Locate the cell with the specified text and output its (X, Y) center coordinate. 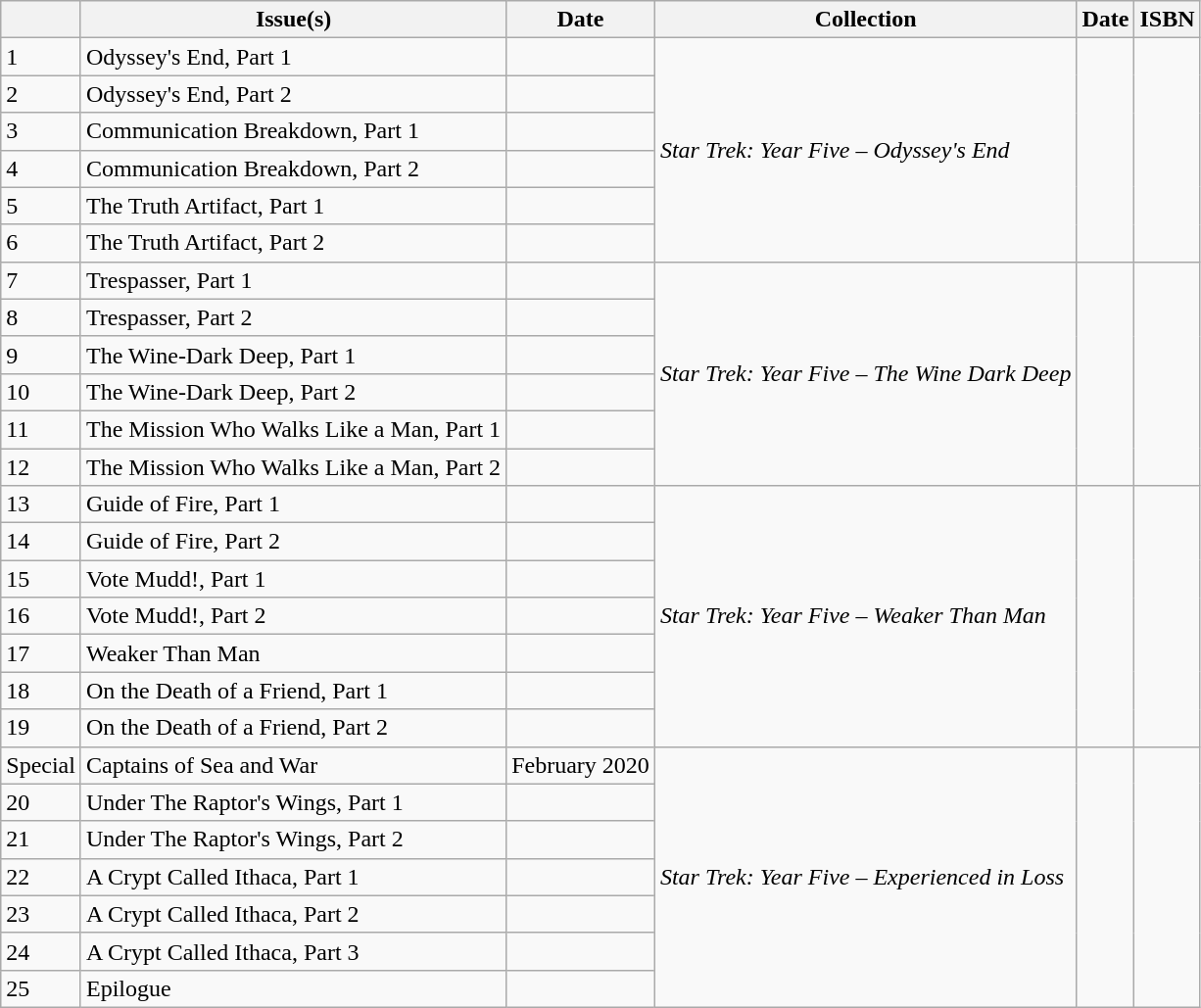
Odyssey's End, Part 1 (293, 57)
22 (41, 877)
25 (41, 988)
On the Death of a Friend, Part 1 (293, 691)
The Mission Who Walks Like a Man, Part 1 (293, 429)
ISBN (1168, 20)
Star Trek: Year Five – Weaker Than Man (866, 616)
Trespasser, Part 2 (293, 317)
Odyssey's End, Part 2 (293, 94)
The Wine-Dark Deep, Part 1 (293, 355)
7 (41, 280)
The Mission Who Walks Like a Man, Part 2 (293, 467)
Under The Raptor's Wings, Part 2 (293, 840)
3 (41, 131)
Star Trek: Year Five – The Wine Dark Deep (866, 373)
9 (41, 355)
Epilogue (293, 988)
Collection (866, 20)
11 (41, 429)
Special (41, 765)
5 (41, 206)
8 (41, 317)
Captains of Sea and War (293, 765)
16 (41, 616)
Trespasser, Part 1 (293, 280)
21 (41, 840)
Star Trek: Year Five – Odyssey's End (866, 150)
6 (41, 243)
Under The Raptor's Wings, Part 1 (293, 802)
13 (41, 504)
Star Trek: Year Five – Experienced in Loss (866, 877)
24 (41, 951)
10 (41, 392)
18 (41, 691)
Issue(s) (293, 20)
12 (41, 467)
Communication Breakdown, Part 2 (293, 168)
17 (41, 653)
The Truth Artifact, Part 1 (293, 206)
19 (41, 728)
4 (41, 168)
Guide of Fire, Part 2 (293, 542)
Guide of Fire, Part 1 (293, 504)
Weaker Than Man (293, 653)
23 (41, 914)
The Wine-Dark Deep, Part 2 (293, 392)
1 (41, 57)
2 (41, 94)
Vote Mudd!, Part 2 (293, 616)
A Crypt Called Ithaca, Part 3 (293, 951)
A Crypt Called Ithaca, Part 2 (293, 914)
February 2020 (581, 765)
On the Death of a Friend, Part 2 (293, 728)
The Truth Artifact, Part 2 (293, 243)
A Crypt Called Ithaca, Part 1 (293, 877)
14 (41, 542)
20 (41, 802)
15 (41, 579)
Communication Breakdown, Part 1 (293, 131)
Vote Mudd!, Part 1 (293, 579)
